Scan for the cell matching the given text and deliver its [x, y] coordinate at center. 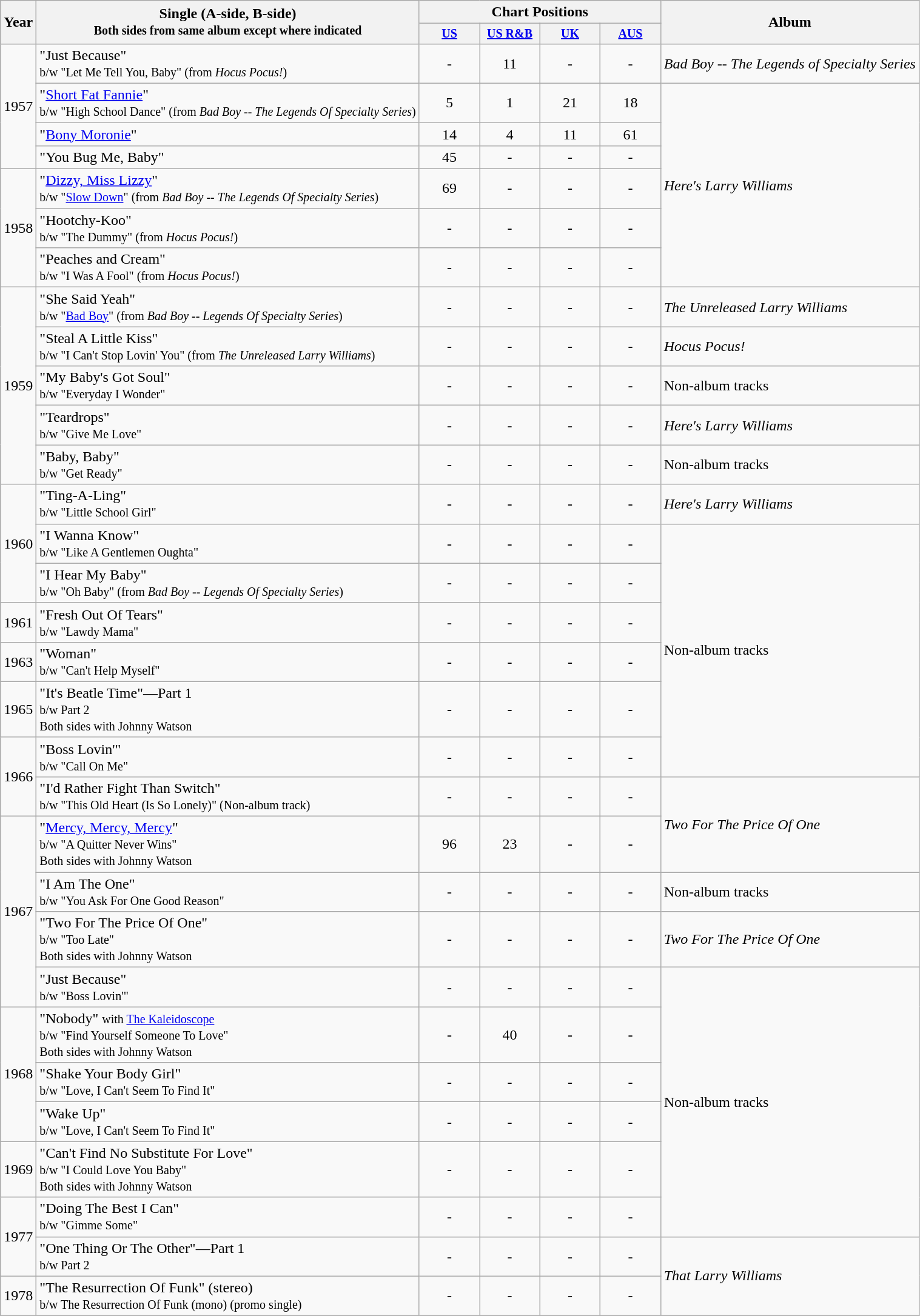
1963 [18, 662]
1957 [18, 106]
1978 [18, 1296]
"Shake Your Body Girl"b/w "Love, I Can't Seem To Find It" [228, 1083]
"Woman"b/w "Can't Help Myself" [228, 662]
"I Am The One"b/w "You Ask For One Good Reason" [228, 892]
61 [631, 134]
Album [790, 22]
US [449, 34]
1958 [18, 228]
"Mercy, Mercy, Mercy"b/w "A Quitter Never Wins"Both sides with Johnny Watson [228, 844]
"One Thing Or The Other"—Part 1b/w Part 2 [228, 1256]
Year [18, 22]
"Baby, Baby"b/w "Get Ready" [228, 464]
1960 [18, 543]
US R&B [509, 34]
"My Baby's Got Soul"b/w "Everyday I Wonder" [228, 386]
"Peaches and Cream"b/w "I Was A Fool" (from Hocus Pocus!) [228, 268]
UK [570, 34]
"Hootchy-Koo"b/w "The Dummy" (from Hocus Pocus!) [228, 228]
"Bony Moronie" [228, 134]
4 [509, 134]
14 [449, 134]
1961 [18, 622]
"Fresh Out Of Tears"b/w "Lawdy Mama" [228, 622]
"It's Beatle Time"—Part 1b/w Part 2Both sides with Johnny Watson [228, 709]
"Nobody" with The Kaleidoscopeb/w "Find Yourself Someone To Love"Both sides with Johnny Watson [228, 1035]
23 [509, 844]
"Teardrops"b/w "Give Me Love" [228, 426]
"Steal A Little Kiss"b/w "I Can't Stop Lovin' You" (from The Unreleased Larry Williams) [228, 347]
"Doing The Best I Can"b/w "Gimme Some" [228, 1217]
"You Bug Me, Baby" [228, 157]
"Ting-A-Ling"b/w "Little School Girl" [228, 504]
"The Resurrection Of Funk" (stereo)b/w The Resurrection Of Funk (mono) (promo single) [228, 1296]
"I'd Rather Fight Than Switch"b/w "This Old Heart (Is So Lonely)" (Non-album track) [228, 797]
1959 [18, 386]
45 [449, 157]
21 [570, 103]
18 [631, 103]
Hocus Pocus! [790, 347]
1966 [18, 777]
40 [509, 1035]
"Can't Find No Substitute For Love"b/w "I Could Love You Baby"Both sides with Johnny Watson [228, 1169]
That Larry Williams [790, 1276]
"Two For The Price Of One"b/w "Too Late"Both sides with Johnny Watson [228, 940]
1965 [18, 709]
"She Said Yeah"b/w "Bad Boy" (from Bad Boy -- Legends Of Specialty Series) [228, 307]
"Dizzy, Miss Lizzy"b/w "Slow Down" (from Bad Boy -- The Legends Of Specialty Series) [228, 189]
96 [449, 844]
AUS [631, 34]
5 [449, 103]
Bad Boy -- The Legends of Specialty Series [790, 63]
"Boss Lovin'"b/w "Call On Me" [228, 757]
"I Hear My Baby"b/w "Oh Baby" (from Bad Boy -- Legends Of Specialty Series) [228, 583]
1968 [18, 1074]
69 [449, 189]
1 [509, 103]
1967 [18, 912]
Chart Positions [540, 12]
"Just Because"b/w "Boss Lovin'" [228, 987]
The Unreleased Larry Williams [790, 307]
1977 [18, 1237]
Single (A-side, B-side)Both sides from same album except where indicated [228, 22]
"Wake Up"b/w "Love, I Can't Seem To Find It" [228, 1121]
"I Wanna Know"b/w "Like A Gentlemen Oughta" [228, 543]
1969 [18, 1169]
"Short Fat Fannie"b/w "High School Dance" (from Bad Boy -- The Legends Of Specialty Series) [228, 103]
"Just Because"b/w "Let Me Tell You, Baby" (from Hocus Pocus!) [228, 63]
